Capture the cell that displays the provided text and extract its [X, Y] central coordinate. 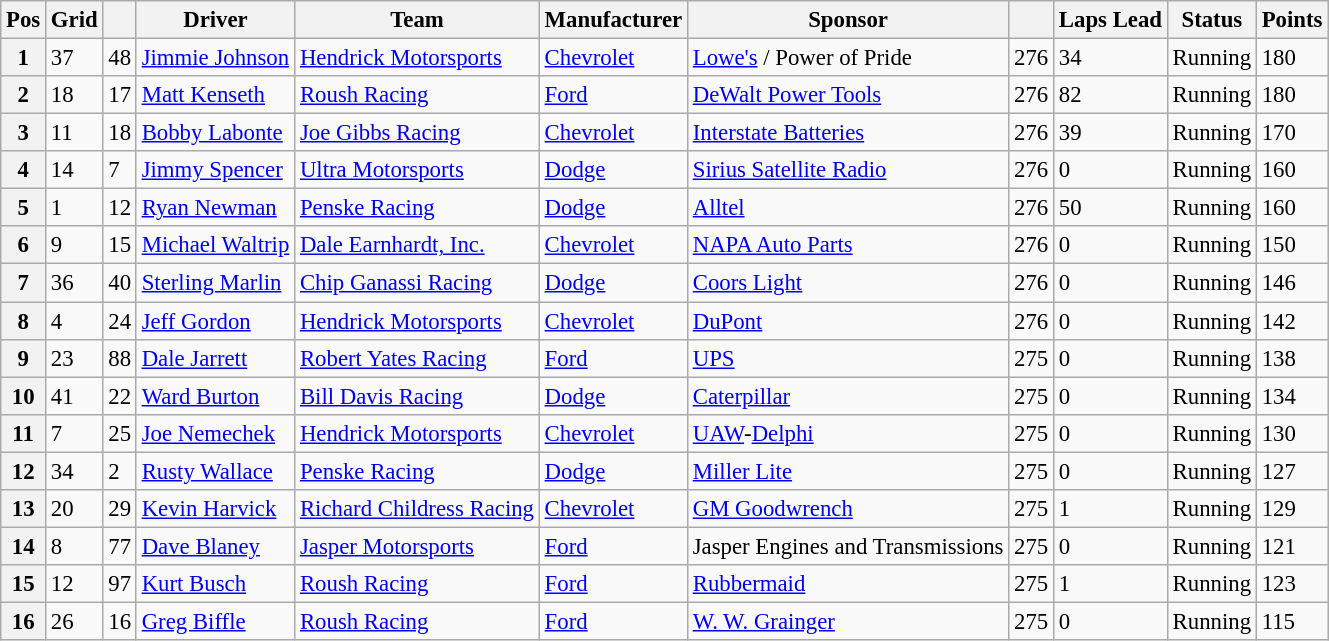
NAPA Auto Parts [848, 245]
Dale Jarrett [215, 358]
Pos [24, 20]
121 [1292, 546]
40 [120, 283]
50 [1111, 208]
Michael Waltrip [215, 245]
24 [120, 321]
88 [120, 358]
Rusty Wallace [215, 471]
Status [1212, 20]
41 [74, 396]
DeWalt Power Tools [848, 95]
22 [120, 396]
Kurt Busch [215, 584]
Sponsor [848, 20]
Jasper Motorsports [418, 546]
Manufacturer [613, 20]
Sterling Marlin [215, 283]
170 [1292, 133]
142 [1292, 321]
Jeff Gordon [215, 321]
36 [74, 283]
10 [24, 396]
Joe Nemechek [215, 433]
97 [120, 584]
6 [24, 245]
Caterpillar [848, 396]
127 [1292, 471]
Robert Yates Racing [418, 358]
Ryan Newman [215, 208]
Grid [74, 20]
Laps Lead [1111, 20]
GM Goodwrench [848, 509]
Bobby Labonte [215, 133]
82 [1111, 95]
Jasper Engines and Transmissions [848, 546]
Richard Childress Racing [418, 509]
Sirius Satellite Radio [848, 170]
25 [120, 433]
Coors Light [848, 283]
Rubbermaid [848, 584]
Dale Earnhardt, Inc. [418, 245]
Driver [215, 20]
Ward Burton [215, 396]
115 [1292, 621]
23 [74, 358]
26 [74, 621]
29 [120, 509]
Points [1292, 20]
39 [1111, 133]
Miller Lite [848, 471]
17 [120, 95]
3 [24, 133]
123 [1292, 584]
13 [24, 509]
5 [24, 208]
134 [1292, 396]
20 [74, 509]
Ultra Motorsports [418, 170]
Greg Biffle [215, 621]
Dave Blaney [215, 546]
W. W. Grainger [848, 621]
77 [120, 546]
Chip Ganassi Racing [418, 283]
Matt Kenseth [215, 95]
Team [418, 20]
Bill Davis Racing [418, 396]
Alltel [848, 208]
48 [120, 58]
138 [1292, 358]
150 [1292, 245]
Jimmy Spencer [215, 170]
UPS [848, 358]
Joe Gibbs Racing [418, 133]
Interstate Batteries [848, 133]
130 [1292, 433]
Jimmie Johnson [215, 58]
129 [1292, 509]
Kevin Harvick [215, 509]
UAW-Delphi [848, 433]
146 [1292, 283]
Lowe's / Power of Pride [848, 58]
DuPont [848, 321]
37 [74, 58]
